Detect which cell encompasses the target text, then output its (X, Y) center coordinate. 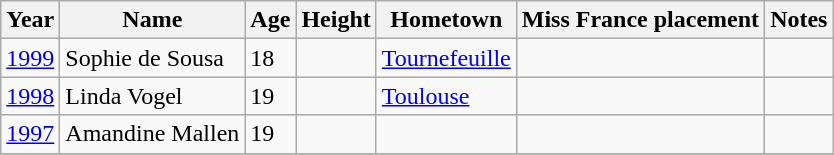
Miss France placement (640, 20)
18 (270, 58)
Age (270, 20)
Amandine Mallen (152, 134)
Name (152, 20)
Notes (799, 20)
Sophie de Sousa (152, 58)
Hometown (446, 20)
1998 (30, 96)
Year (30, 20)
1999 (30, 58)
1997 (30, 134)
Toulouse (446, 96)
Height (336, 20)
Linda Vogel (152, 96)
Tournefeuille (446, 58)
